Identify which cell holds the provided text, then report its (X, Y) central coordinate. 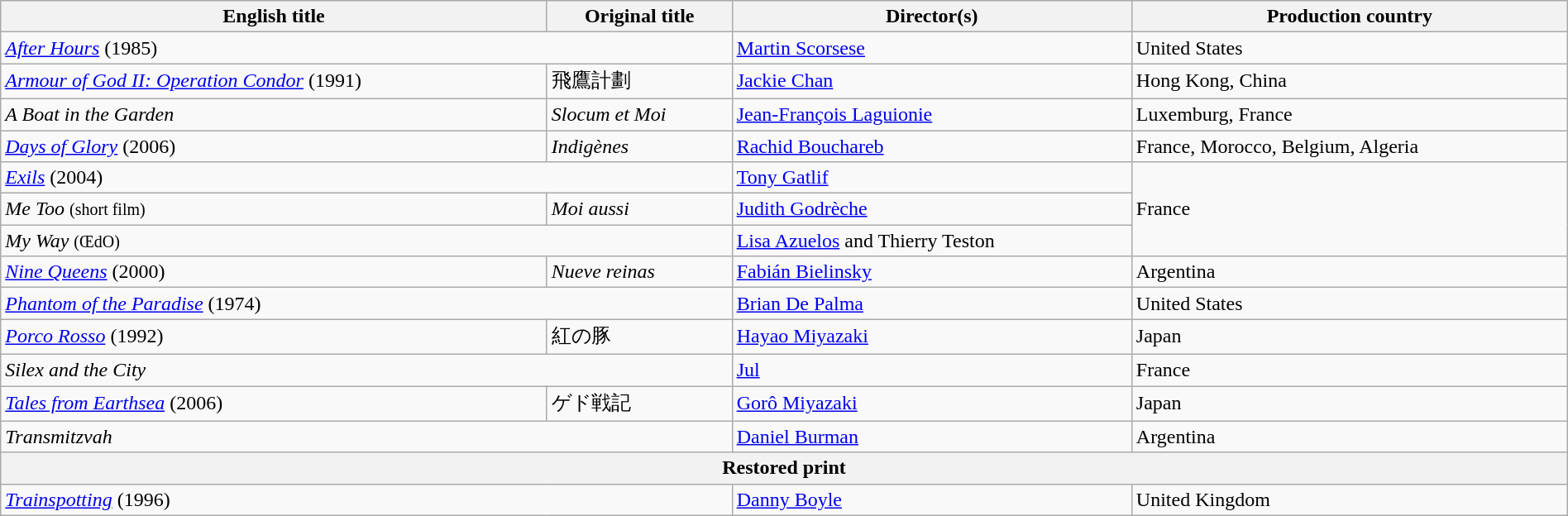
Me Too (short film) (275, 209)
Tales from Earthsea (2006) (275, 404)
Brian De Palma (931, 303)
Silex and the City (366, 370)
Nueve reinas (639, 272)
Luxemburg, France (1350, 114)
A Boat in the Garden (275, 114)
ゲド戦記 (639, 404)
Slocum et Moi (639, 114)
Moi aussi (639, 209)
飛鷹計劃 (639, 81)
Director(s) (931, 17)
Trainspotting (1996) (366, 499)
English title (275, 17)
Jul (931, 370)
Martin Scorsese (931, 48)
Fabián Bielinsky (931, 272)
My Way (ŒdO) (366, 241)
Indigènes (639, 146)
Porco Rosso (1992) (275, 337)
Transmitzvah (366, 437)
Production country (1350, 17)
Gorô Miyazaki (931, 404)
紅の豚 (639, 337)
Tony Gatlif (931, 178)
Judith Godrèche (931, 209)
Rachid Bouchareb (931, 146)
Danny Boyle (931, 499)
Original title (639, 17)
Nine Queens (2000) (275, 272)
Hayao Miyazaki (931, 337)
Jackie Chan (931, 81)
Restored print (784, 468)
France, Morocco, Belgium, Algeria (1350, 146)
Armour of God II: Operation Condor (1991) (275, 81)
After Hours (1985) (366, 48)
Hong Kong, China (1350, 81)
Lisa Azuelos and Thierry Teston (931, 241)
Jean-François Laguionie (931, 114)
Phantom of the Paradise (1974) (366, 303)
Days of Glory (2006) (275, 146)
Exils (2004) (366, 178)
United Kingdom (1350, 499)
Daniel Burman (931, 437)
